Detect which cell encompasses the target text, then output its (X, Y) center coordinate. 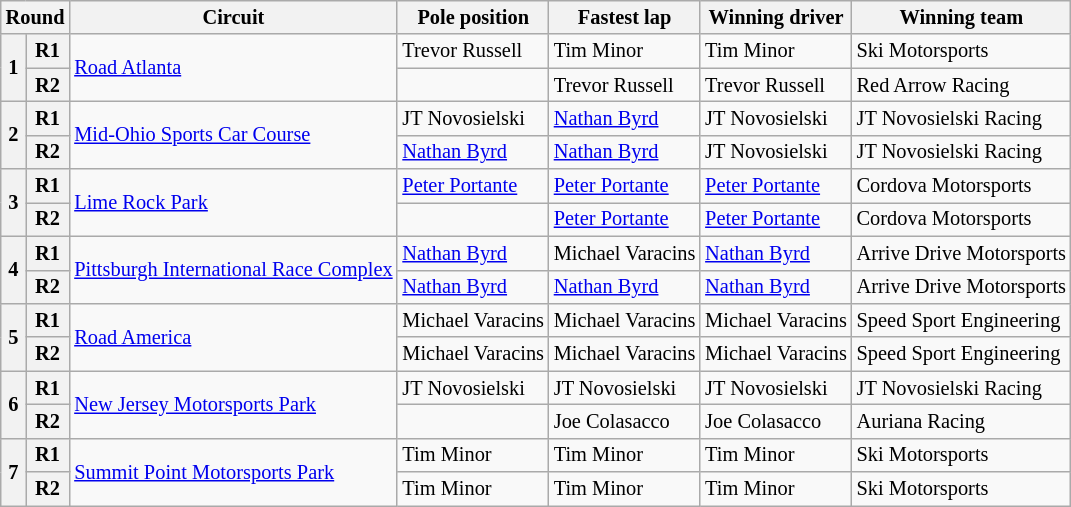
Pole position (472, 17)
Auriana Racing (962, 421)
4 (14, 270)
Summit Point Motorsports Park (233, 472)
Road America (233, 336)
Fastest lap (624, 17)
Circuit (233, 17)
6 (14, 404)
1 (14, 68)
Road Atlanta (233, 68)
Mid-Ohio Sports Car Course (233, 134)
7 (14, 472)
5 (14, 336)
2 (14, 134)
3 (14, 202)
Winning team (962, 17)
Winning driver (776, 17)
Red Arrow Racing (962, 85)
Pittsburgh International Race Complex (233, 270)
Lime Rock Park (233, 202)
Round (36, 17)
New Jersey Motorsports Park (233, 404)
